Provide the (x, y) coordinate of the cell's center where the given text is located.  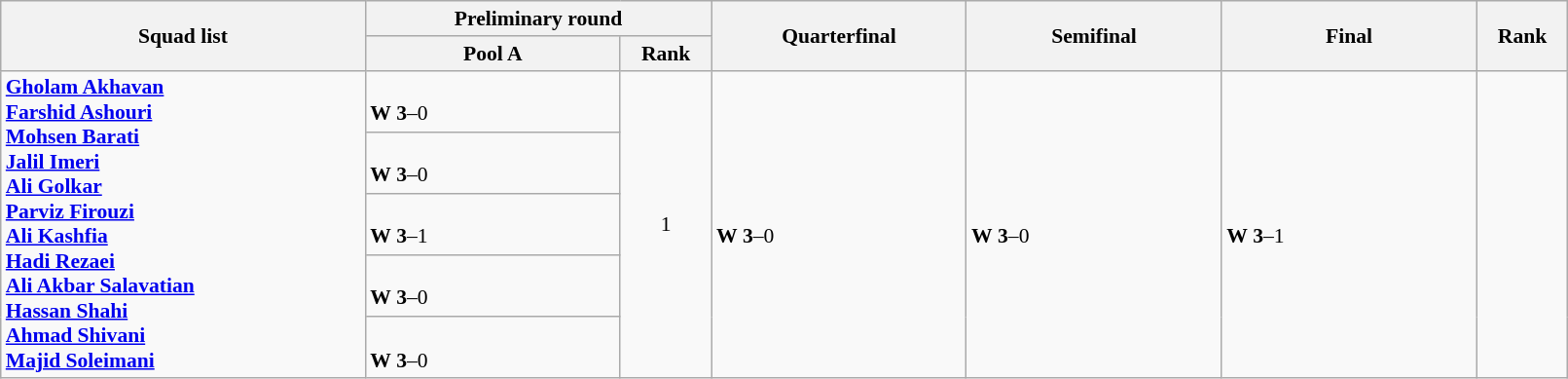
Squad list (183, 35)
Final (1349, 35)
Preliminary round (538, 19)
Semifinal (1094, 35)
1 (666, 224)
Pool A (492, 54)
Quarterfinal (839, 35)
